Locate the cell with the specified text and output its (x, y) center coordinate. 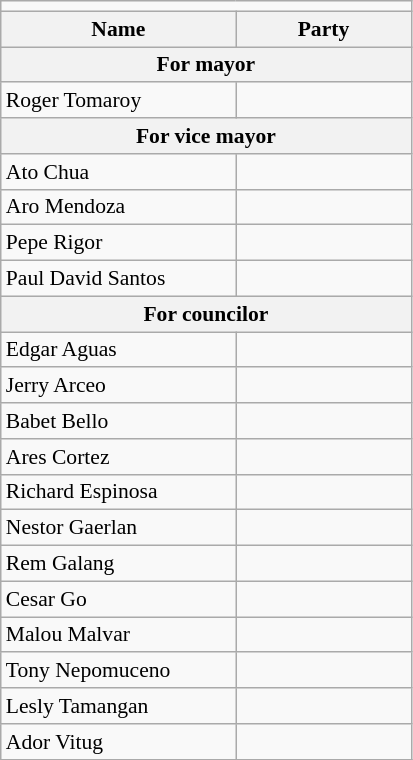
Lesly Tamangan (118, 706)
Jerry Arceo (118, 386)
Ador Vitug (118, 742)
For vice mayor (206, 136)
Paul David Santos (118, 279)
Roger Tomaroy (118, 101)
Aro Mendoza (118, 207)
Babet Bello (118, 421)
For mayor (206, 65)
Edgar Aguas (118, 350)
Ato Chua (118, 172)
Party (324, 29)
Richard Espinosa (118, 492)
Ares Cortez (118, 457)
Name (118, 29)
Tony Nepomuceno (118, 671)
Cesar Go (118, 599)
Malou Malvar (118, 635)
For councilor (206, 314)
Rem Galang (118, 564)
Nestor Gaerlan (118, 528)
Pepe Rigor (118, 243)
